Pinpoint the cell where the given text exists, returning its [X, Y] midpoint coordinate. 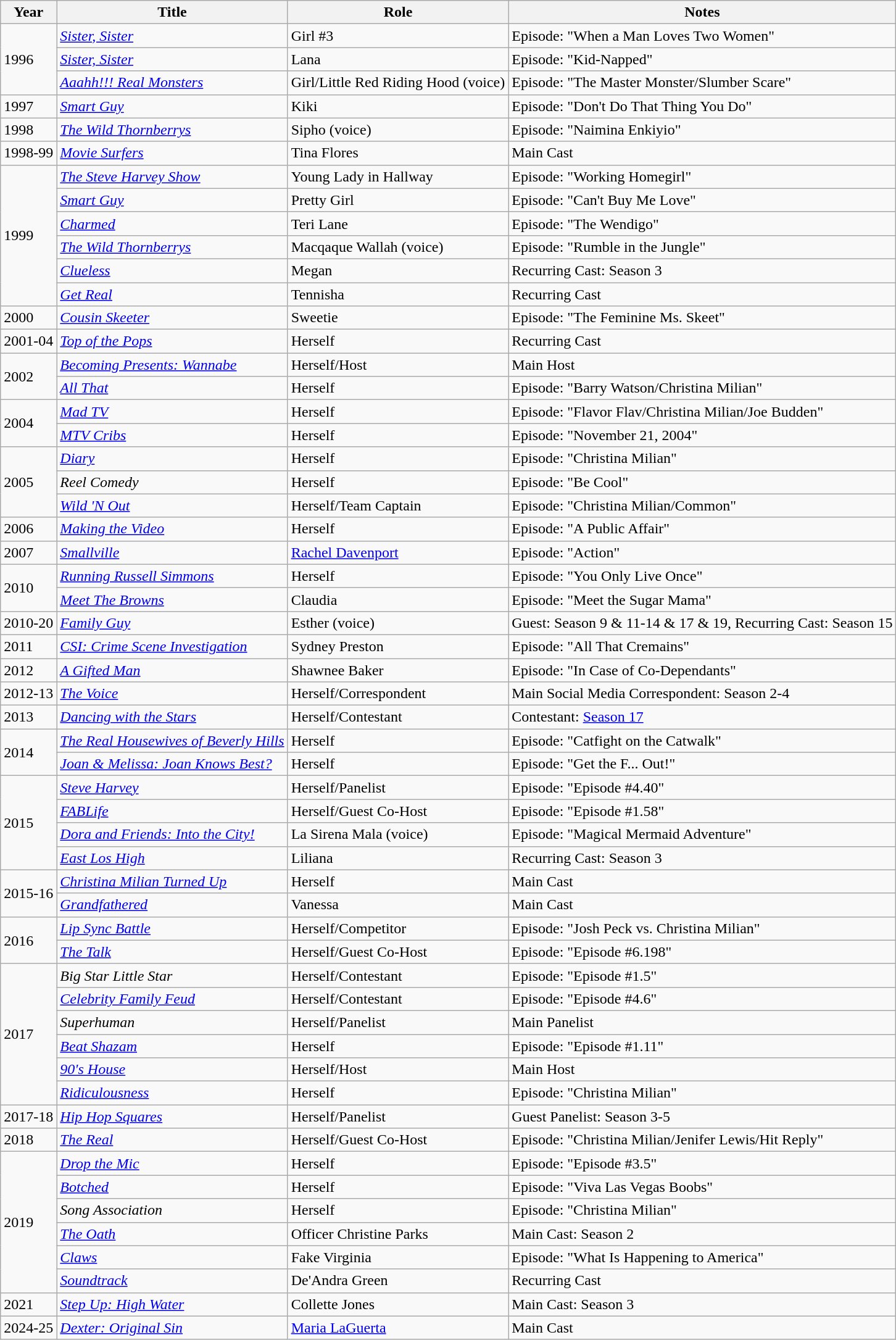
Dexter: Original Sin [172, 1328]
Megan [398, 270]
Claws [172, 1257]
Officer Christine Parks [398, 1234]
De'Andra Green [398, 1281]
Sydney Preston [398, 646]
Grandfathered [172, 905]
Episode: "A Public Affair" [702, 529]
2006 [28, 529]
1999 [28, 235]
The Oath [172, 1234]
2021 [28, 1304]
Episode: "The Feminine Ms. Skeet" [702, 318]
Episode: "When a Man Loves Two Women" [702, 36]
Collette Jones [398, 1304]
Episode: "Get the F... Out!" [702, 764]
Main Cast: Season 2 [702, 1234]
2010 [28, 588]
2016 [28, 940]
Kiki [398, 106]
Herself/Correspondent [398, 694]
A Gifted Man [172, 670]
Episode: "You Only Live Once" [702, 576]
Episode: "Episode #1.11" [702, 1046]
Episode: "Episode #4.6" [702, 999]
2005 [28, 482]
Big Star Little Star [172, 975]
Herself/Team Captain [398, 506]
The Real Housewives of Beverly Hills [172, 741]
Celebrity Family Feud [172, 999]
Main Cast: Season 3 [702, 1304]
Beat Shazam [172, 1046]
2011 [28, 646]
Sweetie [398, 318]
2014 [28, 752]
Rachel Davenport [398, 552]
Girl/Little Red Riding Hood (voice) [398, 83]
Role [398, 12]
Episode: "November 21, 2004" [702, 435]
2018 [28, 1140]
Episode: "Can't Buy Me Love" [702, 200]
Superhuman [172, 1022]
The Voice [172, 694]
Dora and Friends: Into the City! [172, 834]
Notes [702, 12]
2010-20 [28, 623]
Step Up: High Water [172, 1304]
Family Guy [172, 623]
Young Lady in Hallway [398, 177]
Episode: "Kid-Napped" [702, 59]
Dancing with the Stars [172, 717]
Soundtrack [172, 1281]
Macqaque Wallah (voice) [398, 247]
Smallville [172, 552]
Meet The Browns [172, 599]
Diary [172, 459]
Episode: "Episode #3.5" [702, 1163]
Title [172, 12]
The Talk [172, 952]
Episode: "Rumble in the Jungle" [702, 247]
Botched [172, 1187]
Pretty Girl [398, 200]
Joan & Melissa: Joan Knows Best? [172, 764]
La Sirena Mala (voice) [398, 834]
Episode: "Don't Do That Thing You Do" [702, 106]
Aaahh!!! Real Monsters [172, 83]
Tennisha [398, 294]
Shawnee Baker [398, 670]
Episode: "Meet the Sugar Mama" [702, 599]
Liliana [398, 858]
Episode: "Be Cool" [702, 482]
Episode: "Flavor Flav/Christina Milian/Joe Budden" [702, 412]
Episode: "Barry Watson/Christina Milian" [702, 388]
Main Panelist [702, 1022]
The Real [172, 1140]
Tina Flores [398, 153]
Mad TV [172, 412]
Episode: "Episode #6.198" [702, 952]
CSI: Crime Scene Investigation [172, 646]
Episode: "Episode #1.5" [702, 975]
1996 [28, 59]
2004 [28, 423]
FABLife [172, 811]
Charmed [172, 223]
2019 [28, 1222]
Sipho (voice) [398, 130]
2024-25 [28, 1328]
Movie Surfers [172, 153]
Episode: "Magical Mermaid Adventure" [702, 834]
Herself/Competitor [398, 928]
Episode: "Action" [702, 552]
East Los High [172, 858]
Episode: "Episode #4.40" [702, 788]
90's House [172, 1070]
Get Real [172, 294]
Ridiculousness [172, 1093]
Top of the Pops [172, 341]
2012-13 [28, 694]
2001-04 [28, 341]
Episode: "In Case of Co-Dependants" [702, 670]
Fake Virginia [398, 1257]
Wild 'N Out [172, 506]
2007 [28, 552]
Reel Comedy [172, 482]
Cousin Skeeter [172, 318]
1998-99 [28, 153]
All That [172, 388]
Episode: "Working Homegirl" [702, 177]
Episode: "Josh Peck vs. Christina Milian" [702, 928]
Episode: "The Master Monster/Slumber Scare" [702, 83]
2013 [28, 717]
2017 [28, 1034]
1997 [28, 106]
2012 [28, 670]
Becoming Presents: Wannabe [172, 365]
Episode: "The Wendigo" [702, 223]
Episode: "Catfight on the Catwalk" [702, 741]
Episode: "Christina Milian/Common" [702, 506]
Esther (voice) [398, 623]
Making the Video [172, 529]
Vanessa [398, 905]
MTV Cribs [172, 435]
The Steve Harvey Show [172, 177]
Teri Lane [398, 223]
1998 [28, 130]
Guest Panelist: Season 3-5 [702, 1117]
Claudia [398, 599]
Guest: Season 9 & 11-14 & 17 & 19, Recurring Cast: Season 15 [702, 623]
Girl #3 [398, 36]
Drop the Mic [172, 1163]
Episode: "Episode #1.58" [702, 811]
Episode: "Christina Milian/Jenifer Lewis/Hit Reply" [702, 1140]
Episode: "What Is Happening to America" [702, 1257]
Song Association [172, 1210]
2015 [28, 823]
Christina Milian Turned Up [172, 881]
Lana [398, 59]
Steve Harvey [172, 788]
2002 [28, 377]
Running Russell Simmons [172, 576]
Contestant: Season 17 [702, 717]
Year [28, 12]
Hip Hop Squares [172, 1117]
Lip Sync Battle [172, 928]
Episode: "Viva Las Vegas Boobs" [702, 1187]
Clueless [172, 270]
2017-18 [28, 1117]
Episode: "All That Cremains" [702, 646]
Main Social Media Correspondent: Season 2-4 [702, 694]
Episode: "Naimina Enkiyio" [702, 130]
2015-16 [28, 893]
2000 [28, 318]
Maria LaGuerta [398, 1328]
